Capture the cell that displays the provided text and extract its (x, y) central coordinate. 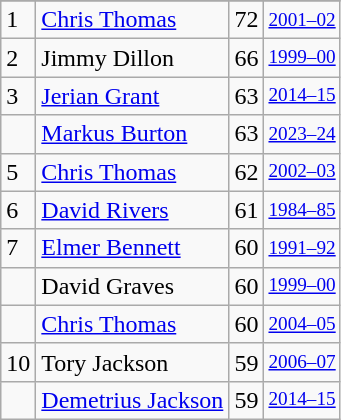
3 (18, 96)
7 (18, 248)
5 (18, 172)
10 (18, 362)
2002–03 (302, 172)
72 (246, 20)
David Graves (132, 286)
62 (246, 172)
2001–02 (302, 20)
David Rivers (132, 210)
2004–05 (302, 324)
Jerian Grant (132, 96)
Jimmy Dillon (132, 58)
2 (18, 58)
6 (18, 210)
2006–07 (302, 362)
66 (246, 58)
1991–92 (302, 248)
2023–24 (302, 134)
Tory Jackson (132, 362)
1984–85 (302, 210)
61 (246, 210)
Demetrius Jackson (132, 400)
Markus Burton (132, 134)
1 (18, 20)
Elmer Bennett (132, 248)
